Scan for the cell matching the given text and deliver its [x, y] coordinate at center. 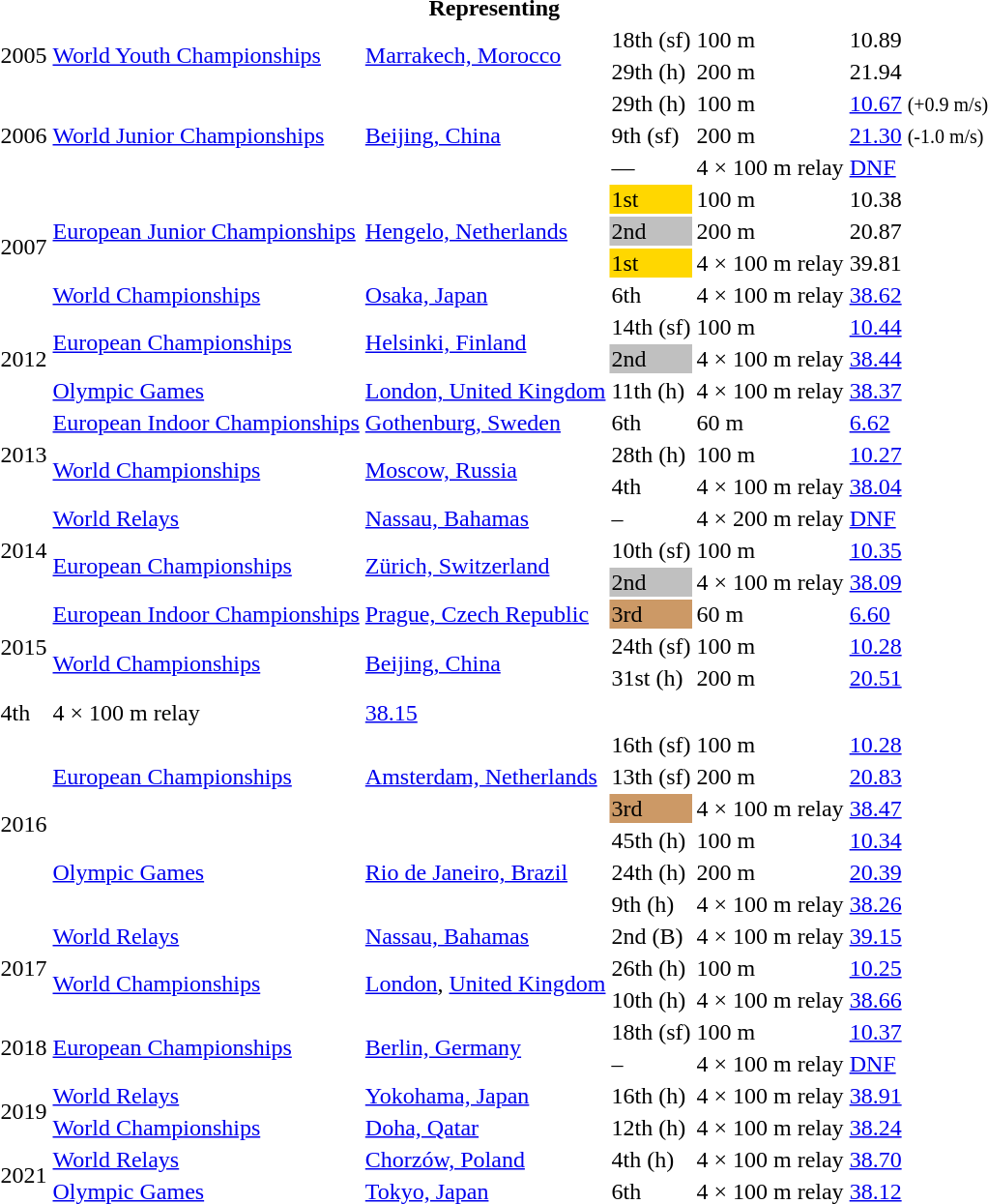
9th (h) [652, 904]
Yokohama, Japan [485, 1096]
4th (h) [652, 1160]
11th (h) [652, 391]
Osaka, Japan [485, 295]
Prague, Czech Republic [485, 614]
38.15 [485, 713]
Chorzów, Poland [485, 1160]
14th (sf) [652, 327]
10th (sf) [652, 550]
26th (h) [652, 968]
Doha, Qatar [485, 1128]
Rio de Janeiro, Brazil [485, 872]
16th (sf) [652, 745]
9th (sf) [652, 135]
Helsinki, Finland [485, 342]
24th (h) [652, 872]
Hengelo, Netherlands [485, 231]
31st (h) [652, 678]
4 × 200 m relay [770, 518]
45th (h) [652, 840]
24th (sf) [652, 646]
World Junior Championships [206, 135]
World Youth Championships [206, 56]
Gothenburg, Sweden [485, 423]
28th (h) [652, 455]
European Junior Championships [206, 231]
13th (sf) [652, 777]
16th (h) [652, 1096]
Zürich, Switzerland [485, 567]
Amsterdam, Netherlands [485, 777]
Berlin, Germany [485, 1048]
— [652, 167]
4th [652, 486]
12th (h) [652, 1128]
2nd (B) [652, 936]
Marrakech, Morocco [485, 56]
Moscow, Russia [485, 470]
10th (h) [652, 1000]
